Locate the cell with the specified text and output its [X, Y] center coordinate. 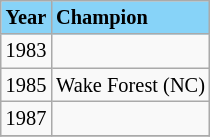
Wake Forest (NC) [130, 85]
Champion [130, 17]
1987 [26, 118]
1985 [26, 85]
1983 [26, 51]
Year [26, 17]
